Output the (X, Y) coordinate of the center of the cell containing the given text.  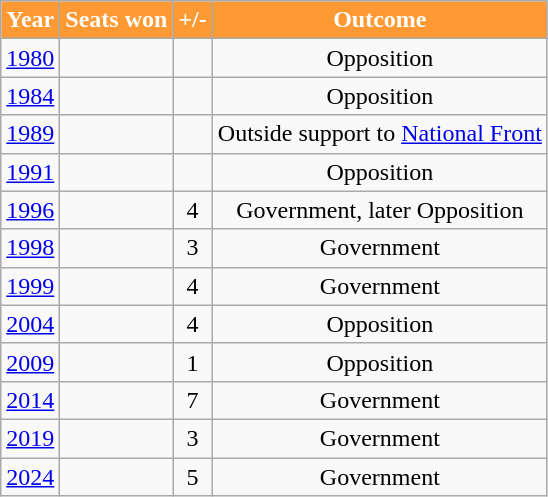
Outside support to National Front (380, 134)
1980 (30, 58)
+/- (192, 20)
1998 (30, 248)
Government, later Opposition (380, 210)
1984 (30, 96)
2019 (30, 438)
2004 (30, 324)
2009 (30, 362)
2024 (30, 477)
1999 (30, 286)
2014 (30, 400)
1989 (30, 134)
1991 (30, 172)
1996 (30, 210)
Outcome (380, 20)
1 (192, 362)
Seats won (116, 20)
7 (192, 400)
Year (30, 20)
5 (192, 477)
